Pinpoint the cell where the given text exists, returning its (X, Y) midpoint coordinate. 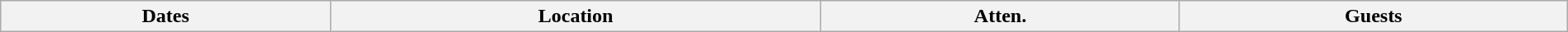
Atten. (1001, 16)
Guests (1373, 16)
Dates (165, 16)
Location (576, 16)
